Return the [X, Y] coordinate for the center point of the cell that contains the specified text.  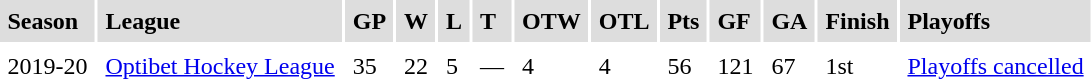
L [454, 21]
Playoffs [996, 21]
GP [369, 21]
GF [736, 21]
Pts [684, 21]
T [492, 21]
Season [48, 21]
Finish [858, 21]
GA [790, 21]
W [416, 21]
League [220, 21]
OTL [624, 21]
OTW [552, 21]
